Determine the [x, y] coordinate at the center of the cell enclosing the given text.  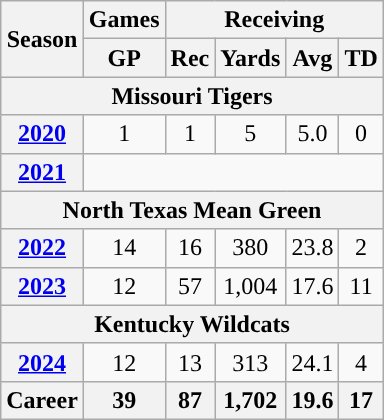
2020 [42, 134]
GP [124, 58]
39 [124, 400]
2021 [42, 172]
17.6 [312, 286]
313 [250, 362]
23.8 [312, 248]
380 [250, 248]
4 [361, 362]
Kentucky Wildcats [192, 324]
17 [361, 400]
5 [250, 134]
2023 [42, 286]
13 [190, 362]
24.1 [312, 362]
Avg [312, 58]
19.6 [312, 400]
2022 [42, 248]
Missouri Tigers [192, 96]
TD [361, 58]
Yards [250, 58]
2024 [42, 362]
2 [361, 248]
87 [190, 400]
1,702 [250, 400]
Rec [190, 58]
North Texas Mean Green [192, 210]
Receiving [274, 20]
Career [42, 400]
16 [190, 248]
57 [190, 286]
Season [42, 39]
5.0 [312, 134]
Games [124, 20]
1,004 [250, 286]
14 [124, 248]
11 [361, 286]
0 [361, 134]
